Identify which cell holds the provided text, then report its (X, Y) central coordinate. 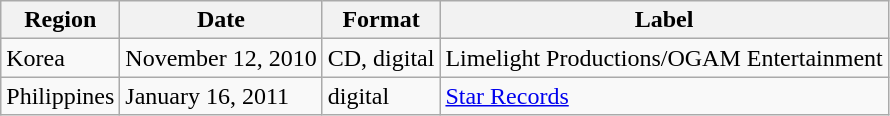
Date (221, 20)
Philippines (60, 96)
Region (60, 20)
CD, digital (381, 58)
Limelight Productions/OGAM Entertainment (664, 58)
Format (381, 20)
November 12, 2010 (221, 58)
January 16, 2011 (221, 96)
digital (381, 96)
Label (664, 20)
Korea (60, 58)
Star Records (664, 96)
